From the cell containing the given text, extract its center point as [x, y] coordinate. 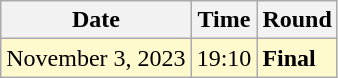
Time [224, 20]
Date [96, 20]
Final [297, 58]
Round [297, 20]
November 3, 2023 [96, 58]
19:10 [224, 58]
